Locate the cell with the specified text and output its [X, Y] center coordinate. 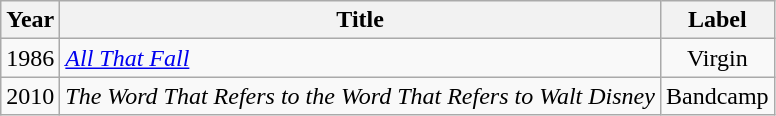
1986 [30, 58]
2010 [30, 96]
Bandcamp [717, 96]
Label [717, 20]
All That Fall [360, 58]
Year [30, 20]
Title [360, 20]
The Word That Refers to the Word That Refers to Walt Disney [360, 96]
Virgin [717, 58]
